Identify which cell holds the provided text, then report its (x, y) central coordinate. 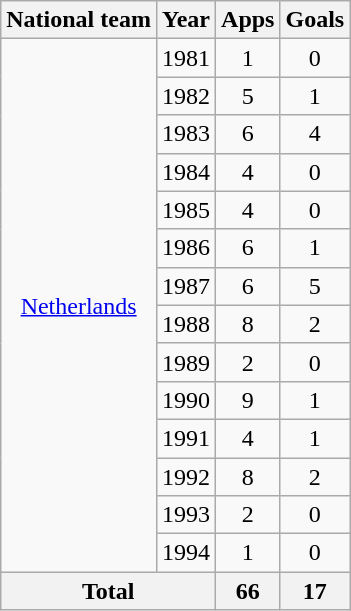
1992 (186, 477)
1994 (186, 553)
9 (248, 400)
17 (315, 591)
1993 (186, 515)
1990 (186, 400)
1989 (186, 362)
1988 (186, 324)
1984 (186, 172)
Year (186, 20)
66 (248, 591)
1991 (186, 438)
1982 (186, 96)
Apps (248, 20)
Goals (315, 20)
1983 (186, 134)
1986 (186, 248)
1985 (186, 210)
Netherlands (79, 306)
1987 (186, 286)
Total (108, 591)
National team (79, 20)
1981 (186, 58)
